Capture the cell that displays the provided text and extract its (X, Y) central coordinate. 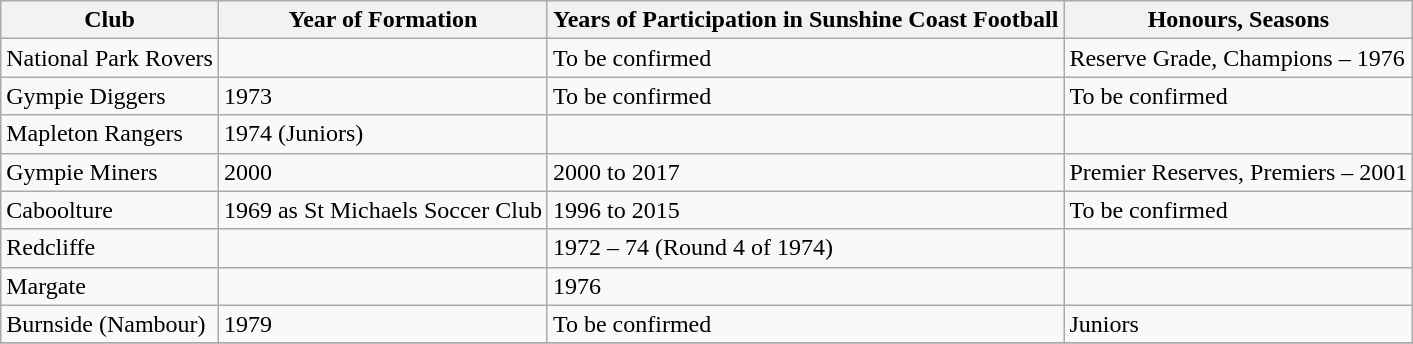
Mapleton Rangers (110, 134)
Gympie Miners (110, 172)
1969 as St Michaels Soccer Club (382, 210)
Juniors (1238, 324)
Burnside (Nambour) (110, 324)
1972 – 74 (Round 4 of 1974) (805, 248)
Year of Formation (382, 20)
1979 (382, 324)
2000 (382, 172)
Reserve Grade, Champions – 1976 (1238, 58)
Years of Participation in Sunshine Coast Football (805, 20)
National Park Rovers (110, 58)
1974 (Juniors) (382, 134)
Club (110, 20)
Caboolture (110, 210)
1973 (382, 96)
1976 (805, 286)
Redcliffe (110, 248)
2000 to 2017 (805, 172)
Premier Reserves, Premiers – 2001 (1238, 172)
Margate (110, 286)
1996 to 2015 (805, 210)
Gympie Diggers (110, 96)
Honours, Seasons (1238, 20)
